Detect which cell encompasses the target text, then output its [X, Y] center coordinate. 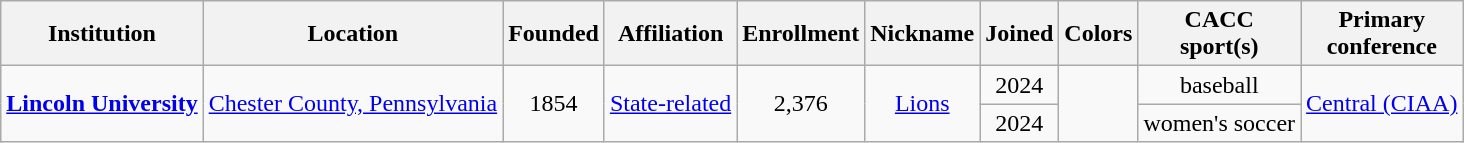
Founded [554, 34]
Nickname [922, 34]
Lincoln University [102, 104]
Enrollment [801, 34]
State-related [670, 104]
Colors [1098, 34]
Chester County, Pennsylvania [352, 104]
CACCsport(s) [1220, 34]
Central (CIAA) [1382, 104]
1854 [554, 104]
Joined [1020, 34]
2,376 [801, 104]
women's soccer [1220, 123]
Affiliation [670, 34]
Lions [922, 104]
Primaryconference [1382, 34]
Location [352, 34]
Institution [102, 34]
baseball [1220, 85]
